Return the [x, y] coordinate for the center point of the cell that contains the specified text.  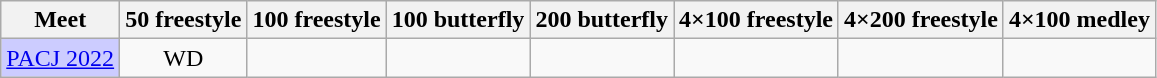
Meet [60, 20]
PACJ 2022 [60, 58]
4×100 freestyle [756, 20]
200 butterfly [602, 20]
50 freestyle [184, 20]
4×100 medley [1079, 20]
4×200 freestyle [920, 20]
WD [184, 58]
100 butterfly [458, 20]
100 freestyle [316, 20]
